Scan for the cell matching the given text and deliver its (x, y) coordinate at center. 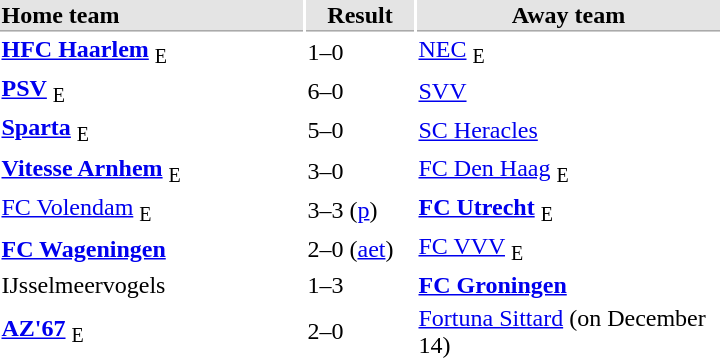
Home team (152, 16)
3–3 (p) (360, 210)
FC Wageningen (152, 249)
PSV E (152, 92)
SC Heracles (568, 131)
5–0 (360, 131)
IJsselmeervogels (152, 285)
FC Utrecht E (568, 210)
HFC Haarlem E (152, 52)
1–0 (360, 52)
FC VVV E (568, 249)
Sparta E (152, 131)
Away team (568, 16)
FC Den Haag E (568, 170)
1–3 (360, 285)
2–0 (aet) (360, 249)
SVV (568, 92)
FC Volendam E (152, 210)
NEC E (568, 52)
Result (360, 16)
Vitesse Arnhem E (152, 170)
6–0 (360, 92)
FC Groningen (568, 285)
3–0 (360, 170)
